Capture the cell that displays the provided text and extract its (x, y) central coordinate. 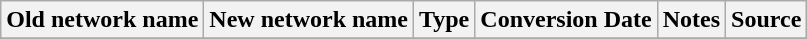
Source (766, 20)
Conversion Date (566, 20)
Type (444, 20)
Old network name (102, 20)
New network name (309, 20)
Notes (691, 20)
